Search for the cell housing the specified text and yield its (X, Y) center coordinate. 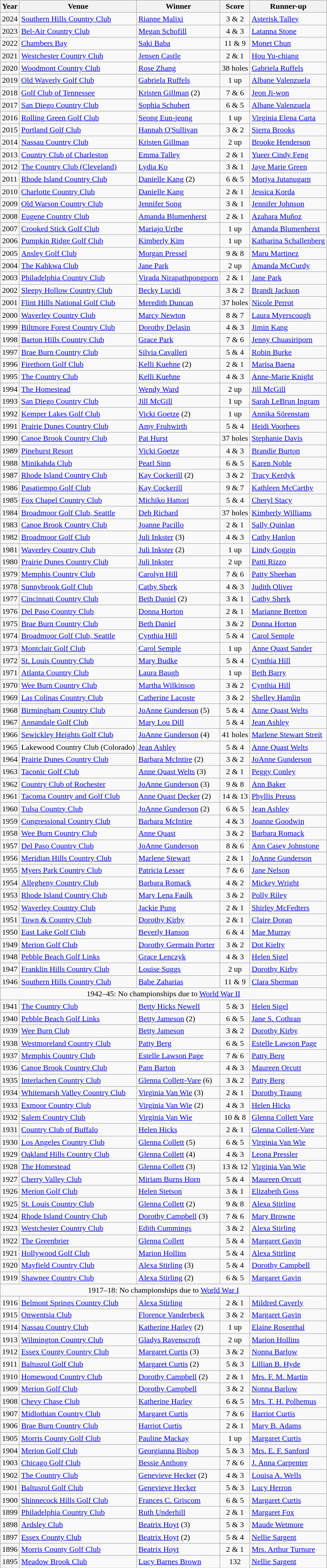
2023 (10, 31)
Juli Inkster (3) (179, 537)
2007 (10, 229)
Louise Suggs (179, 969)
J. Anna Carpenter (288, 1463)
6 & 4 (235, 932)
Juli Inkster (179, 562)
1954 (10, 883)
1929 (10, 1155)
Anne Quast Sander (288, 648)
Rose Zhang (179, 68)
Jackie Pung (179, 907)
Shinnecock Hills Golf Club (78, 1500)
Jaye Marie Green (288, 167)
Annandale Golf Club (78, 722)
Essex County Country Club (78, 1352)
Claire Doran (288, 920)
Joanne Pacillo (179, 525)
Country Club of Buffalo (78, 1130)
Karen Noble (288, 463)
1917–18: No championships due to World War I (164, 1290)
1978 (10, 587)
Year (10, 6)
Maude Wetmore (288, 1525)
2012 (10, 167)
1955 (10, 870)
1980 (10, 562)
Amanda McCurdy (288, 266)
2003 (10, 278)
Joanne Goodwin (288, 821)
Tulsa Country Club (78, 809)
Beth Daniel (179, 624)
Azahara Muñoz (288, 216)
1972 (10, 661)
1956 (10, 858)
Betty Jameson (2) (179, 1019)
1923 (10, 1228)
Las Colinas Country Club (78, 698)
Pearl Sinn (179, 463)
41 holes (235, 735)
JoAnne Gunderson (3) (179, 784)
Birmingham Country Club (78, 710)
Glenna Collett (2) (179, 1204)
1966 (10, 735)
Nicole Perrot (288, 303)
Frances C. Griscom (179, 1500)
Beverly Hanson (179, 932)
Virada Nirapathpongporn (179, 278)
1936 (10, 1068)
Polly Riley (288, 895)
2005 (10, 253)
1999 (10, 327)
Crooked Stick Golf Club (78, 229)
Seong Eun-jeong (179, 117)
Kelli Kuehne (179, 377)
Bel-Air Country Club (78, 31)
Jane Nelson (288, 870)
Lucy Herron (288, 1488)
9 & 7 (235, 488)
Congressional Country Club (78, 821)
Mariajo Uribe (179, 229)
Lucy Barnes Brown (179, 1562)
Virginia Elena Carta (288, 117)
8 & 6 (235, 846)
Sunnybrook Golf Club (78, 587)
Bessie Anthony (179, 1463)
2010 (10, 192)
Woodmont Country Club (78, 68)
Interlachen Country Club (78, 1080)
Laura Myerscough (288, 315)
2018 (10, 93)
Westmoreland Country Club (78, 1043)
Ann Casey Johnstone (288, 846)
Anne Quast Decker (2) (179, 796)
Mildred Caverly (288, 1302)
1941 (10, 1006)
1909 (10, 1389)
1908 (10, 1401)
Eugene Country Club (78, 216)
1911 (10, 1364)
2017 (10, 105)
Glenna Collett (5) (179, 1142)
1958 (10, 833)
1992 (10, 414)
Jane S. Cothran (288, 1019)
Mrs. Arthur Turnure (288, 1550)
2002 (10, 290)
Pasatiempo Golf Club (78, 488)
Tracy Kerdyk (288, 475)
Franklin Hills Country Club (78, 969)
Sophia Schubert (179, 105)
1961 (10, 796)
1919 (10, 1278)
Shelley Hamlin (288, 698)
Vicki Goetze (179, 451)
Jennifer Johnson (288, 204)
Glenna Collett-Vare (288, 1130)
Martha Wilkinson (179, 685)
1913 (10, 1340)
Emma Talley (179, 155)
1921 (10, 1253)
Florence Vanderbeck (179, 1315)
Old Warson Country Club (78, 204)
Helen Stetson (179, 1191)
Peggy Conley (288, 772)
1995 (10, 377)
Edith Cummings (179, 1228)
Anne-Marie Knight (288, 377)
1965 (10, 747)
1951 (10, 920)
Broadmoor Golf Club (78, 537)
Marcy Newton (179, 315)
1996 (10, 365)
JoAnne Gunderson (4) (179, 735)
Mae Murray (288, 932)
1947 (10, 969)
2015 (10, 130)
8 & 7 (235, 315)
Cherry Valley Club (78, 1179)
Marlene Stewart Streit (288, 735)
Genevieve Hecker (179, 1488)
Miriam Burns Horn (179, 1179)
Winner (179, 6)
Lakewood Country Club (Colorado) (78, 747)
Dorothy Campbell (2) (179, 1377)
Minikahda Club (78, 463)
1916 (10, 1302)
Beatrix Hoyt (179, 1550)
Elaine Rosenthal (288, 1327)
Mrs. F. M. Martin (288, 1377)
Alexa Stirling (3) (179, 1265)
1905 (10, 1438)
Montclair Golf Club (78, 648)
Glenna Collett (4) (179, 1155)
Mary Budke (179, 661)
Kay Cockerill (2) (179, 475)
10 & 8 (235, 1117)
The Country Club (Cleveland) (78, 167)
1983 (10, 525)
1973 (10, 648)
Beth Daniel (2) (179, 599)
1968 (10, 710)
Onwentsia Club (78, 1315)
Meridian Hills Country Club (78, 858)
Vicki Goetze (2) (179, 414)
1997 (10, 352)
Yueer Cindy Feng (288, 155)
Dorothy Traung (288, 1093)
1986 (10, 488)
Allegheny Country Club (78, 883)
2020 (10, 68)
Glenna Collett (3) (179, 1167)
Brandi Jackson (288, 290)
Margaret Curtis (3) (179, 1352)
1937 (10, 1056)
2004 (10, 266)
Kimberly Williams (288, 512)
1904 (10, 1451)
1898 (10, 1525)
Wee Burn Club (78, 1031)
Carolyn Hill (179, 574)
1926 (10, 1191)
4 & 2 (235, 883)
1900 (10, 1500)
Katharina Schallenberg (288, 241)
1974 (10, 636)
Morgan Pressel (179, 253)
Virginia Van Wie (2) (179, 1105)
1982 (10, 537)
Pumpkin Ridge Golf Club (78, 241)
2019 (10, 80)
Leona Pressler (288, 1155)
1969 (10, 698)
Midlothian Country Club (78, 1414)
Cincinnati Country Club (78, 599)
1931 (10, 1130)
1927 (10, 1179)
Score (235, 6)
Wilmington Country Club (78, 1340)
Brandie Burton (288, 451)
1985 (10, 500)
1934 (10, 1093)
Country Club of Charleston (78, 155)
Megan Schofill (179, 31)
Jeon Ji-won (288, 93)
Deb Richard (179, 512)
1994 (10, 389)
38 holes (235, 68)
Marianne Bretton (288, 611)
Alexa Stirling (2) (179, 1278)
JoAnne Gunderson (5) (179, 710)
1950 (10, 932)
Sally Quinlan (288, 525)
Jenny Chuasiriporn (288, 340)
1964 (10, 760)
1899 (10, 1512)
Dorothy Campbell (3) (179, 1216)
Kathleen McCarthy (288, 488)
1960 (10, 809)
Danielle Kang (179, 192)
The Kahkwa Club (78, 266)
Sleepy Hollow Country Club (78, 290)
Glenna Collett (179, 1241)
1952 (10, 907)
2009 (10, 204)
Meredith Duncan (179, 303)
Atlanta Country Club (78, 673)
1907 (10, 1414)
Cathy Hanlon (288, 537)
1984 (10, 512)
Taconic Golf Club (78, 772)
Whitemarsh Valley Country Club (78, 1093)
Myers Park Country Club (78, 870)
Patty Sheehan (288, 574)
1922 (10, 1241)
Katherine Harley (179, 1401)
Beatrix Hoyt (2) (179, 1537)
Mary Browne (288, 1216)
1895 (10, 1562)
Mickey Wright (288, 883)
Lindy Goggin (288, 550)
1988 (10, 463)
Virginia Van Wie (3) (179, 1093)
Salem Country Club (78, 1117)
Portland Golf Club (78, 130)
Jensen Castle (179, 56)
Heidi Voorhees (288, 426)
Barbara McIntire (179, 821)
Pauline Mackay (179, 1438)
Hannah O'Sullivan (179, 130)
JoAnne Gunderson (2) (179, 809)
Biltmore Forest Country Club (78, 327)
Amy Fruhwirth (179, 426)
1912 (10, 1352)
Silvia Cavalleri (179, 352)
1901 (10, 1488)
Gladys Ravenscroft (179, 1340)
2021 (10, 56)
2016 (10, 117)
2022 (10, 43)
Sierra Brooks (288, 130)
Kimberly Kim (179, 241)
Golf Club of Tennessee (78, 93)
Runner-up (288, 6)
Glenna Collett-Vare (6) (179, 1080)
2006 (10, 241)
Marlene Stewart (179, 858)
Lillian B. Hyde (288, 1364)
Shawnee Country Club (78, 1278)
1967 (10, 722)
2011 (10, 179)
Mary Lou Dill (179, 722)
Town & Country Club (78, 920)
Margaret Curtis (2) (179, 1364)
Jessica Korda (288, 192)
1932 (10, 1117)
1903 (10, 1463)
Annika Sörenstam (288, 414)
Georgianna Bishop (179, 1451)
1946 (10, 982)
Clara Sherman (288, 982)
East Lake Golf Club (78, 932)
1977 (10, 599)
Mary Lena Faulk (179, 895)
Chevy Chase Club (78, 1401)
1896 (10, 1550)
Laura Baugh (179, 673)
1993 (10, 401)
1948 (10, 957)
Pat Hurst (179, 438)
1989 (10, 451)
Sarah LeBrun Ingram (288, 401)
Becky Lucidi (179, 290)
Ardsley Club (78, 1525)
Mrs. T. H. Polhemus (288, 1401)
Patti Rizzo (288, 562)
Belmont Springs Country Club (78, 1302)
1925 (10, 1204)
Flint Hills National Golf Club (78, 303)
Saki Baba (179, 43)
Rolling Green Golf Club (78, 117)
The Greenbrier (78, 1241)
1935 (10, 1080)
Phyllis Preuss (288, 796)
Margaret Fox (288, 1512)
1910 (10, 1377)
1949 (10, 945)
1940 (10, 1019)
1897 (10, 1537)
Danielle Kang (2) (179, 179)
Michiko Hattori (179, 500)
1933 (10, 1105)
Ruth Underhill (179, 1512)
Moriya Jutanugarn (288, 179)
Juli Inkster (2) (179, 550)
Grace Park (179, 340)
Charlotte Country Club (78, 192)
Barbara McIntire (2) (179, 760)
1970 (10, 685)
Chambers Bay (78, 43)
1930 (10, 1142)
Genevieve Hecker (2) (179, 1475)
1915 (10, 1315)
Elizabeth Goss (288, 1191)
1920 (10, 1265)
Wendy Ward (179, 389)
Chicago Golf Club (78, 1463)
Hollywood Golf Club (78, 1253)
Oakland Hills Country Club (78, 1155)
2024 (10, 19)
14 & 13 (235, 796)
2001 (10, 303)
Pam Barton (179, 1068)
1939 (10, 1031)
Jimin Kang (288, 327)
13 & 12 (235, 1167)
Latanna Stone (288, 31)
Hou Yu-chiang (288, 56)
Judith Oliver (288, 587)
Katherine Harley (2) (179, 1327)
1975 (10, 624)
Country Club of Rochester (78, 784)
Cheryl Stacy (288, 500)
Marisa Baena (288, 365)
2008 (10, 216)
Fox Chapel Country Club (78, 500)
Sewickley Heights Golf Club (78, 735)
Shirley McFedters (288, 907)
Mayfield Country Club (78, 1265)
Dorothy Delasin (179, 327)
Meadow Brook Club (78, 1562)
Kristen Gillman (2) (179, 93)
2000 (10, 315)
1924 (10, 1216)
Catherine Lacoste (179, 698)
1991 (10, 426)
1928 (10, 1167)
Anne Quast Welts (3) (179, 772)
Patricia Lesser (179, 870)
Essex County Club (78, 1537)
Robin Burke (288, 352)
Dorothy Germain Porter (179, 945)
1976 (10, 611)
Louisa A. Wells (288, 1475)
Firethorn Golf Club (78, 365)
Babe Zaharias (179, 982)
1963 (10, 772)
1998 (10, 340)
1959 (10, 821)
Anne Quast (179, 833)
Kristen Gillman (179, 142)
Kay Cockerill (179, 488)
Tacoma Country and Golf Club (78, 796)
Barton Hills Country Club (78, 340)
132 (235, 1562)
Homewood Country Club (78, 1377)
Dot Kielty (288, 945)
Pinehurst Resort (78, 451)
1902 (10, 1475)
1957 (10, 846)
Beth Barry (288, 673)
Stephanie Davis (288, 438)
Kelli Kuehne (2) (179, 365)
1981 (10, 550)
1942–45: No championships due to World War II (164, 994)
Rianne Malixi (179, 19)
Grace Lenczyk (179, 957)
Lydia Ko (179, 167)
Brooke Henderson (288, 142)
Ann Baker (288, 784)
1938 (10, 1043)
1953 (10, 895)
Ansley Golf Club (78, 253)
Asterisk Talley (288, 19)
Jennifer Song (179, 204)
2013 (10, 155)
Old Waverly Golf Club (78, 80)
1962 (10, 784)
1971 (10, 673)
Monet Chun (288, 43)
Los Angeles Country Club (78, 1142)
Venue (78, 6)
1906 (10, 1426)
Mrs. E. F. Sanford (288, 1451)
Mary B. Adams (288, 1426)
Glenna Collett Vare (288, 1117)
Kemper Lakes Golf Club (78, 414)
Maru Martinez (288, 253)
Exmoor Country Club (78, 1105)
1914 (10, 1327)
Betty Jameson (179, 1031)
1987 (10, 475)
2014 (10, 142)
Betty Hicks Newell (179, 1006)
1979 (10, 574)
Beatrix Hoyt (3) (179, 1525)
1990 (10, 438)
